Detect which cell encompasses the target text, then output its [X, Y] center coordinate. 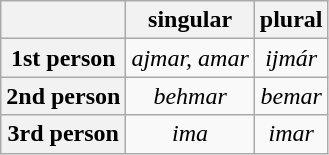
1st person [64, 58]
behmar [190, 96]
2nd person [64, 96]
3rd person [64, 134]
ima [190, 134]
singular [190, 20]
ajmar, amar [190, 58]
plural [291, 20]
ijmár [291, 58]
bemar [291, 96]
imar [291, 134]
